Return (x, y) of the center of cell containing provided text 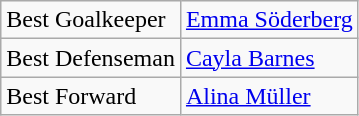
Best Defenseman (91, 58)
Cayla Barnes (269, 58)
Best Goalkeeper (91, 20)
Best Forward (91, 96)
Alina Müller (269, 96)
Emma Söderberg (269, 20)
